Capture the cell that displays the provided text and extract its (x, y) central coordinate. 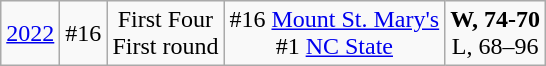
#16 (84, 34)
2022 (30, 34)
W, 74-70L, 68–96 (496, 34)
First FourFirst round (166, 34)
#16 Mount St. Mary's#1 NC State (334, 34)
